Pinpoint the cell where the given text exists, returning its (X, Y) midpoint coordinate. 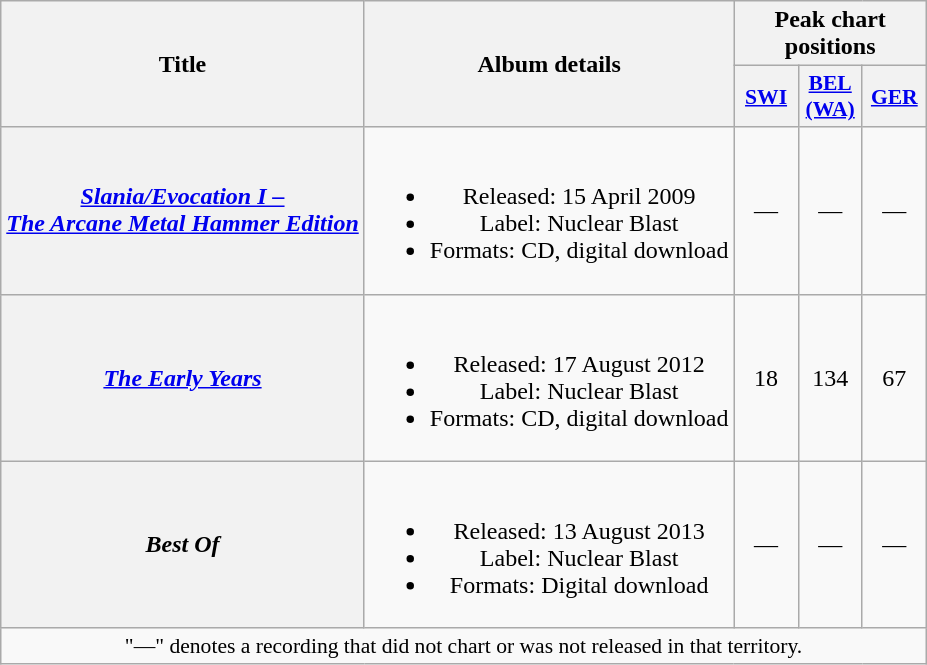
Best Of (183, 544)
Peak chart positions (830, 34)
BEL(WA) (830, 96)
Released: 17 August 2012Label: Nuclear BlastFormats: CD, digital download (549, 378)
SWI (766, 96)
The Early Years (183, 378)
Released: 13 August 2013Label: Nuclear BlastFormats: Digital download (549, 544)
18 (766, 378)
GER (894, 96)
Released: 15 April 2009Label: Nuclear BlastFormats: CD, digital download (549, 210)
134 (830, 378)
Album details (549, 64)
Title (183, 64)
Slania/Evocation I –The Arcane Metal Hammer Edition (183, 210)
67 (894, 378)
"—" denotes a recording that did not chart or was not released in that territory. (464, 646)
